Output the [x, y] coordinate of the center of the cell containing the given text.  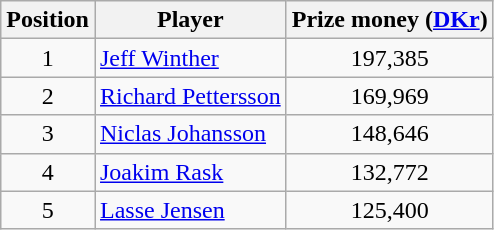
Player [190, 20]
5 [48, 210]
2 [48, 96]
148,646 [390, 134]
Lasse Jensen [190, 210]
169,969 [390, 96]
Joakim Rask [190, 172]
Position [48, 20]
197,385 [390, 58]
125,400 [390, 210]
Jeff Winther [190, 58]
Richard Pettersson [190, 96]
132,772 [390, 172]
3 [48, 134]
4 [48, 172]
Prize money (DKr) [390, 20]
Niclas Johansson [190, 134]
1 [48, 58]
